Output the [x, y] coordinate of the center of the cell containing the given text.  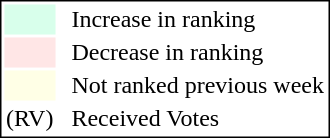
Decrease in ranking [198, 53]
(RV) [29, 119]
Increase in ranking [198, 19]
Not ranked previous week [198, 85]
Received Votes [198, 119]
